Determine the [X, Y] coordinate at the center of the cell enclosing the given text.  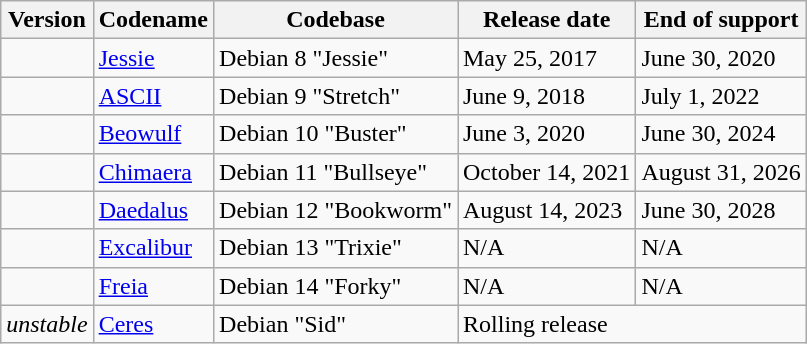
Daedalus [153, 210]
Beowulf [153, 134]
Debian 12 "Bookworm" [336, 210]
Debian 11 "Bullseye" [336, 172]
May 25, 2017 [547, 58]
Debian 10 "Buster" [336, 134]
August 31, 2026 [721, 172]
October 14, 2021 [547, 172]
June 3, 2020 [547, 134]
Ceres [153, 324]
Release date [547, 20]
June 30, 2020 [721, 58]
unstable [47, 324]
Debian 13 "Trixie" [336, 248]
Excalibur [153, 248]
Codename [153, 20]
Debian "Sid" [336, 324]
ASCII [153, 96]
July 1, 2022 [721, 96]
Debian 14 "Forky" [336, 286]
Debian 8 "Jessie" [336, 58]
Jessie [153, 58]
June 9, 2018 [547, 96]
Version [47, 20]
Codebase [336, 20]
June 30, 2024 [721, 134]
June 30, 2028 [721, 210]
August 14, 2023 [547, 210]
Freia [153, 286]
Rolling release [632, 324]
Chimaera [153, 172]
Debian 9 "Stretch" [336, 96]
End of support [721, 20]
